Find where the given text appears and provide that cell's center as [X, Y] coordinate. 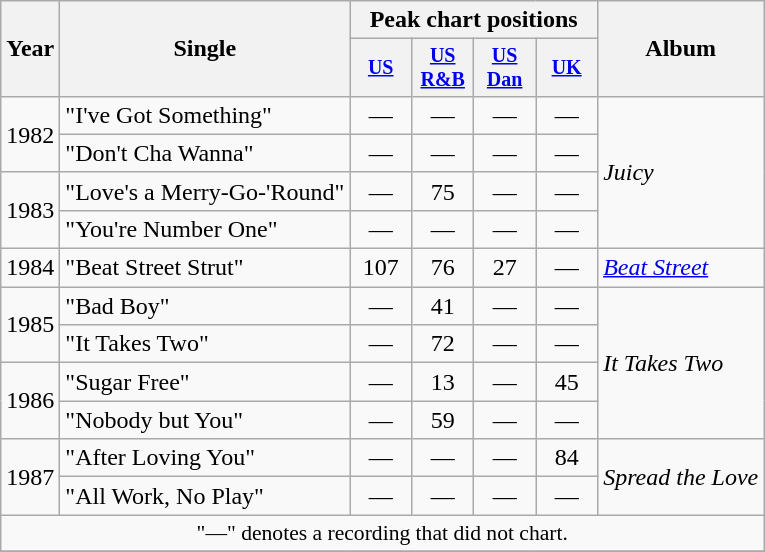
75 [443, 191]
UK [567, 68]
"Beat Street Strut" [205, 268]
"Sugar Free" [205, 382]
45 [567, 382]
1986 [30, 401]
1983 [30, 210]
"All Work, No Play" [205, 496]
1985 [30, 325]
USDan [505, 68]
72 [443, 344]
Spread the Love [681, 477]
"It Takes Two" [205, 344]
1982 [30, 134]
13 [443, 382]
Album [681, 49]
Single [205, 49]
US [381, 68]
"Nobody but You" [205, 420]
"Don't Cha Wanna" [205, 153]
"After Loving You" [205, 458]
107 [381, 268]
76 [443, 268]
"Love's a Merry-Go-'Round" [205, 191]
Beat Street [681, 268]
"I've Got Something" [205, 115]
"You're Number One" [205, 229]
It Takes Two [681, 363]
"Bad Boy" [205, 306]
Peak chart positions [474, 20]
"—" denotes a recording that did not chart. [382, 533]
USR&B [443, 68]
1987 [30, 477]
Year [30, 49]
1984 [30, 268]
27 [505, 268]
84 [567, 458]
Juicy [681, 172]
41 [443, 306]
59 [443, 420]
